Extract the [x, y] coordinate from the center of the cell holding the provided text.  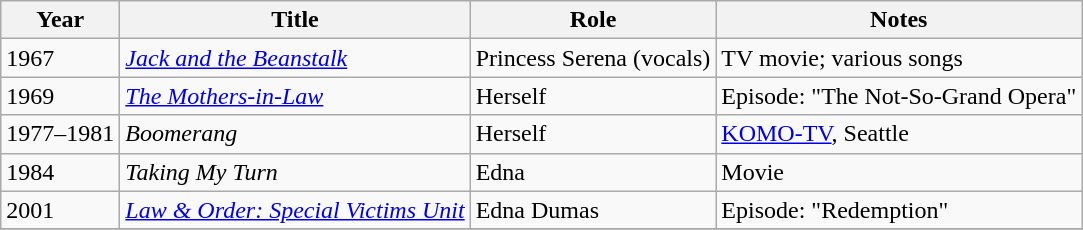
Episode: "Redemption" [899, 210]
Role [593, 20]
TV movie; various songs [899, 58]
Episode: "The Not-So-Grand Opera" [899, 96]
Princess Serena (vocals) [593, 58]
Edna Dumas [593, 210]
Law & Order: Special Victims Unit [295, 210]
Boomerang [295, 134]
2001 [60, 210]
Jack and the Beanstalk [295, 58]
1969 [60, 96]
Taking My Turn [295, 172]
The Mothers-in-Law [295, 96]
1967 [60, 58]
Notes [899, 20]
Title [295, 20]
Year [60, 20]
1984 [60, 172]
KOMO-TV, Seattle [899, 134]
1977–1981 [60, 134]
Movie [899, 172]
Edna [593, 172]
